Locate the cell with the specified text and output its [x, y] center coordinate. 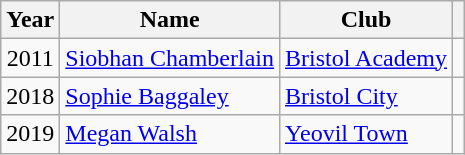
2011 [30, 58]
Year [30, 20]
Name [170, 20]
Club [366, 20]
2018 [30, 96]
Yeovil Town [366, 134]
Bristol City [366, 96]
Megan Walsh [170, 134]
2019 [30, 134]
Sophie Baggaley [170, 96]
Siobhan Chamberlain [170, 58]
Bristol Academy [366, 58]
